Find where the given text appears and provide that cell's center as [x, y] coordinate. 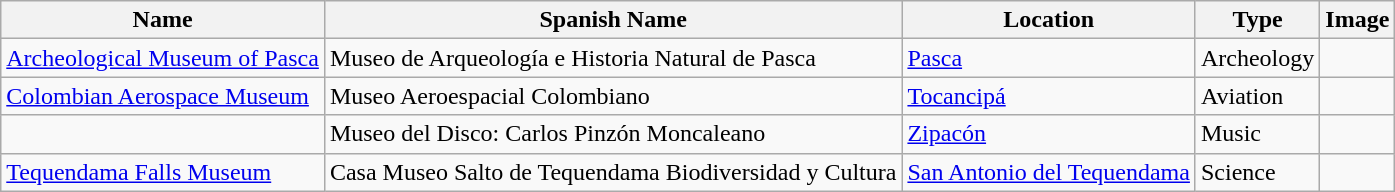
Image [1358, 20]
Museo del Disco: Carlos Pinzón Moncaleano [613, 134]
Spanish Name [613, 20]
San Antonio del Tequendama [1049, 172]
Tocancipá [1049, 96]
Museo Aeroespacial Colombiano [613, 96]
Archeology [1257, 58]
Pasca [1049, 58]
Location [1049, 20]
Name [163, 20]
Aviation [1257, 96]
Colombian Aerospace Museum [163, 96]
Casa Museo Salto de Tequendama Biodiversidad y Cultura [613, 172]
Museo de Arqueología e Historia Natural de Pasca [613, 58]
Archeological Museum of Pasca [163, 58]
Science [1257, 172]
Type [1257, 20]
Music [1257, 134]
Tequendama Falls Museum [163, 172]
Zipacón [1049, 134]
